For the text-containing cell, return its midpoint in [X, Y] coordinate format. 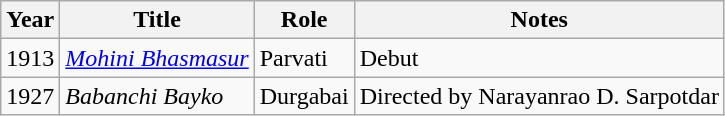
1927 [30, 96]
Directed by Narayanrao D. Sarpotdar [539, 96]
Role [304, 20]
Mohini Bhasmasur [157, 58]
Title [157, 20]
Durgabai [304, 96]
Parvati [304, 58]
Notes [539, 20]
1913 [30, 58]
Year [30, 20]
Debut [539, 58]
Babanchi Bayko [157, 96]
